Scan for the cell matching the given text and deliver its (X, Y) coordinate at center. 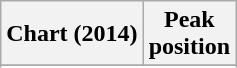
Chart (2014) (72, 34)
Peakposition (189, 34)
